Locate the cell with the specified text and output its (x, y) center coordinate. 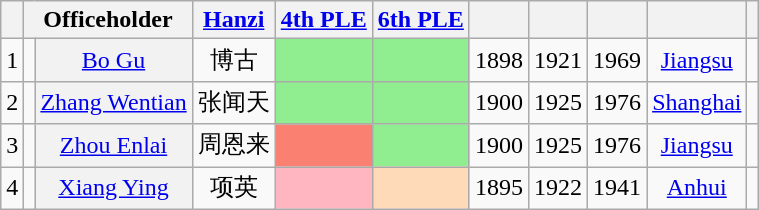
项英 (234, 188)
Officeholder (108, 20)
Anhui (697, 188)
Zhang Wentian (114, 102)
4th PLE (324, 20)
1922 (558, 188)
1941 (618, 188)
Shanghai (697, 102)
3 (12, 146)
2 (12, 102)
1 (12, 60)
6th PLE (420, 20)
Xiang Ying (114, 188)
Zhou Enlai (114, 146)
1895 (498, 188)
4 (12, 188)
1969 (618, 60)
张闻天 (234, 102)
1921 (558, 60)
Hanzi (234, 20)
Bo Gu (114, 60)
1898 (498, 60)
博古 (234, 60)
周恩来 (234, 146)
